Identify which cell holds the provided text, then report its (X, Y) central coordinate. 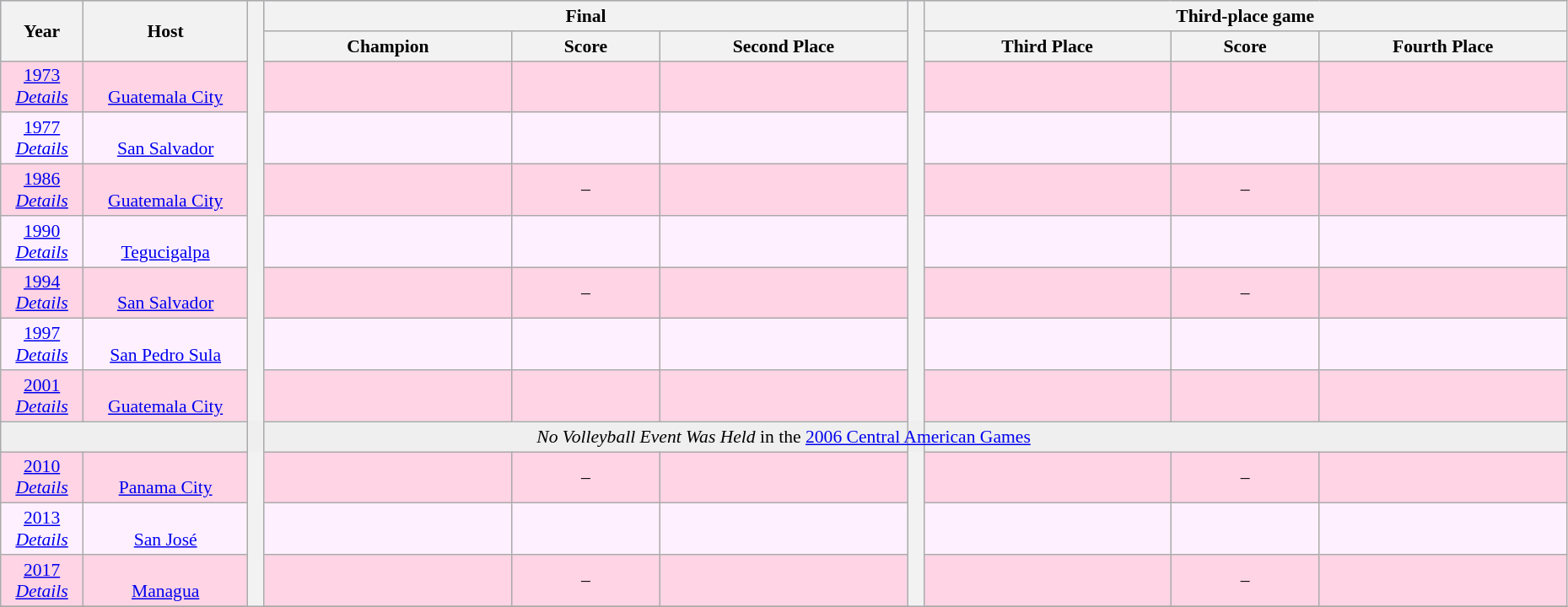
Year (42, 30)
Tegucigalpa (165, 241)
2013 Details (42, 529)
Third-place game (1245, 16)
San José (165, 529)
Fourth Place (1442, 46)
Second Place (783, 46)
Host (165, 30)
1994 Details (42, 293)
2001 Details (42, 396)
No Volleyball Event Was Held in the 2006 Central American Games (784, 437)
2017 Details (42, 580)
1990 Details (42, 241)
Managua (165, 580)
San Pedro Sula (165, 344)
1973 Details (42, 86)
Final (585, 16)
2010 Details (42, 477)
1986 Details (42, 191)
1997 Details (42, 344)
Third Place (1048, 46)
Panama City (165, 477)
Champion (388, 46)
1977 Details (42, 138)
